Capture the cell that displays the provided text and extract its [x, y] central coordinate. 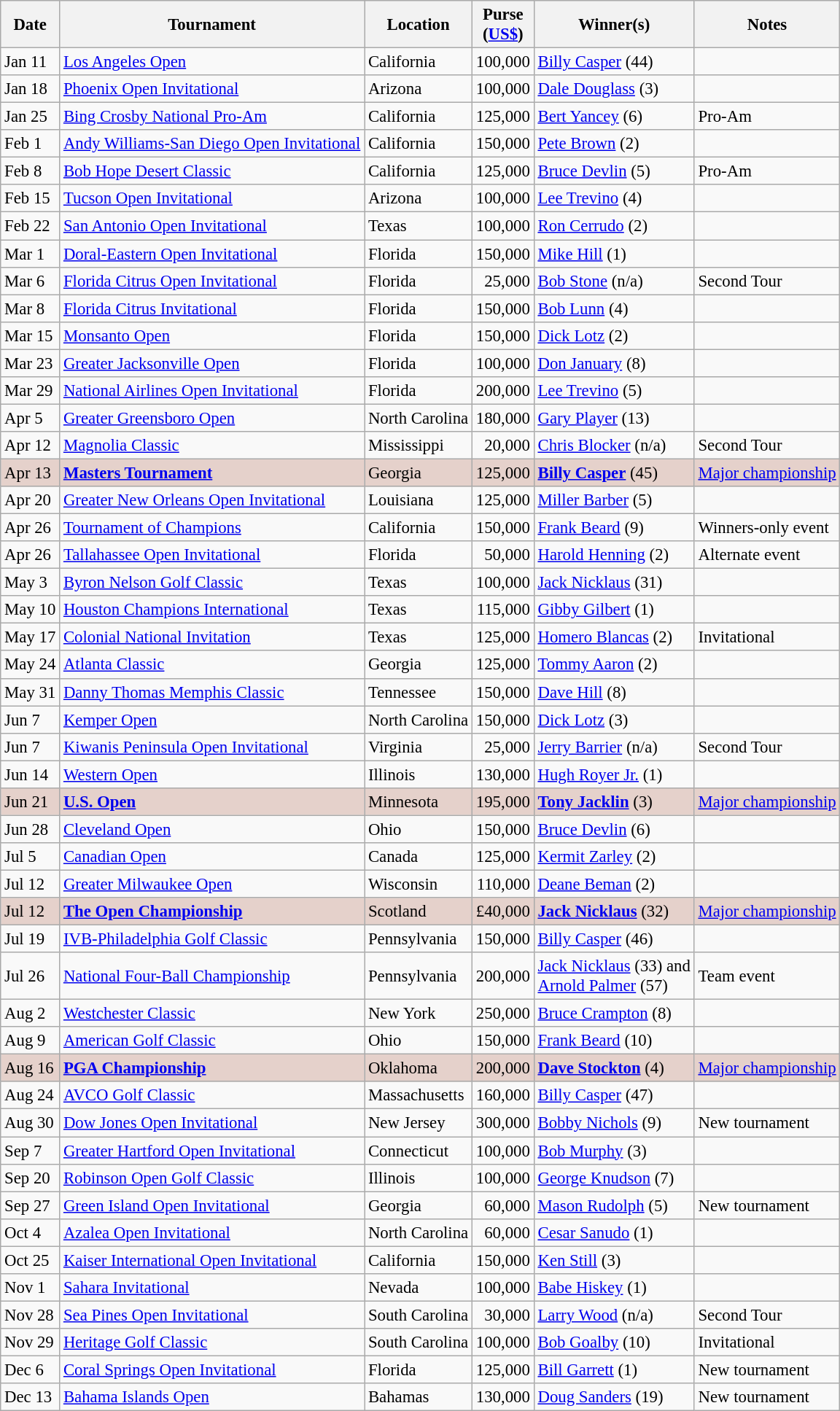
Louisiana [419, 500]
Florida Citrus Open Invitational [212, 281]
Mar 29 [31, 391]
Jul 26 [31, 976]
Feb 8 [31, 171]
Dec 13 [31, 1397]
Tournament of Champions [212, 528]
Danny Thomas Memphis Classic [212, 692]
Date [31, 25]
Mar 1 [31, 254]
Feb 1 [31, 144]
Tommy Aaron (2) [614, 665]
Westchester Classic [212, 1014]
Canadian Open [212, 857]
Notes [767, 25]
Aug 24 [31, 1096]
Ron Cerrudo (2) [614, 226]
Doug Sanders (19) [614, 1397]
Tucson Open Invitational [212, 199]
Jan 25 [31, 117]
£40,000 [503, 911]
Ken Still (3) [614, 1260]
George Knudson (7) [614, 1178]
Mississippi [419, 446]
Dec 6 [31, 1369]
Colonial National Invitation [212, 637]
Jack Nicklaus (33) and Arnold Palmer (57) [614, 976]
Sep 20 [31, 1178]
Dick Lotz (2) [614, 335]
Tallahassee Open Invitational [212, 555]
Miller Barber (5) [614, 500]
Bruce Devlin (6) [614, 829]
Nov 1 [31, 1288]
May 3 [31, 583]
Atlanta Classic [212, 665]
Feb 15 [31, 199]
Wisconsin [419, 884]
Lee Trevino (5) [614, 391]
Jerry Barrier (n/a) [614, 747]
Jan 18 [31, 89]
Dick Lotz (3) [614, 720]
Billy Casper (47) [614, 1096]
Cesar Sanudo (1) [614, 1232]
New Jersey [419, 1123]
Chris Blocker (n/a) [614, 446]
Green Island Open Invitational [212, 1205]
Bob Lunn (4) [614, 308]
Jun 28 [31, 829]
Gibby Gilbert (1) [614, 610]
Sep 27 [31, 1205]
Larry Wood (n/a) [614, 1315]
Dave Stockton (4) [614, 1068]
Billy Casper (44) [614, 62]
Bob Hope Desert Classic [212, 171]
Kaiser International Open Invitational [212, 1260]
Byron Nelson Golf Classic [212, 583]
Greater Hartford Open Invitational [212, 1151]
National Airlines Open Invitational [212, 391]
Houston Champions International [212, 610]
Connecticut [419, 1151]
Coral Springs Open Invitational [212, 1369]
Sea Pines Open Invitational [212, 1315]
Florida Citrus Invitational [212, 308]
160,000 [503, 1096]
300,000 [503, 1123]
Purse(US$) [503, 25]
Nov 29 [31, 1342]
Jul 5 [31, 857]
Mar 6 [31, 281]
Bruce Crampton (8) [614, 1014]
Harold Henning (2) [614, 555]
Lee Trevino (4) [614, 199]
Frank Beard (9) [614, 528]
Winners-only event [767, 528]
Aug 9 [31, 1041]
American Golf Classic [212, 1041]
Gary Player (13) [614, 418]
Bruce Devlin (5) [614, 171]
Greater Milwaukee Open [212, 884]
Bahama Islands Open [212, 1397]
Virginia [419, 747]
Jack Nicklaus (31) [614, 583]
Kemper Open [212, 720]
Billy Casper (45) [614, 473]
U.S. Open [212, 802]
Location [419, 25]
Oct 4 [31, 1232]
Apr 13 [31, 473]
20,000 [503, 446]
Apr 20 [31, 500]
Mar 23 [31, 363]
Sahara Invitational [212, 1288]
May 24 [31, 665]
Mason Rudolph (5) [614, 1205]
Don January (8) [614, 363]
Bing Crosby National Pro-Am [212, 117]
Heritage Golf Classic [212, 1342]
Bob Murphy (3) [614, 1151]
Dave Hill (8) [614, 692]
Tony Jacklin (3) [614, 802]
Apr 5 [31, 418]
Nov 28 [31, 1315]
Bert Yancey (6) [614, 117]
Feb 22 [31, 226]
Western Open [212, 774]
PGA Championship [212, 1068]
Andy Williams-San Diego Open Invitational [212, 144]
Homero Blancas (2) [614, 637]
50,000 [503, 555]
Minnesota [419, 802]
Los Angeles Open [212, 62]
Bob Goalby (10) [614, 1342]
May 10 [31, 610]
Bobby Nichols (9) [614, 1123]
National Four-Ball Championship [212, 976]
Sep 7 [31, 1151]
Nevada [419, 1288]
San Antonio Open Invitational [212, 226]
115,000 [503, 610]
Mike Hill (1) [614, 254]
Aug 16 [31, 1068]
Bob Stone (n/a) [614, 281]
30,000 [503, 1315]
Jun 21 [31, 802]
Jack Nicklaus (32) [614, 911]
Alternate event [767, 555]
Aug 30 [31, 1123]
Mar 15 [31, 335]
May 31 [31, 692]
Aug 2 [31, 1014]
Scotland [419, 911]
Babe Hiskey (1) [614, 1288]
Doral-Eastern Open Invitational [212, 254]
Greater Greensboro Open [212, 418]
Hugh Royer Jr. (1) [614, 774]
Team event [767, 976]
Jul 19 [31, 939]
Cleveland Open [212, 829]
Dow Jones Open Invitational [212, 1123]
Dale Douglass (3) [614, 89]
Azalea Open Invitational [212, 1232]
Tournament [212, 25]
AVCO Golf Classic [212, 1096]
Greater New Orleans Open Invitational [212, 500]
Apr 12 [31, 446]
Winner(s) [614, 25]
Billy Casper (46) [614, 939]
Kiwanis Peninsula Open Invitational [212, 747]
The Open Championship [212, 911]
250,000 [503, 1014]
IVB-Philadelphia Golf Classic [212, 939]
Massachusetts [419, 1096]
May 17 [31, 637]
Phoenix Open Invitational [212, 89]
Bahamas [419, 1397]
Mar 8 [31, 308]
Jan 11 [31, 62]
New York [419, 1014]
Masters Tournament [212, 473]
Oklahoma [419, 1068]
110,000 [503, 884]
180,000 [503, 418]
Tennessee [419, 692]
Greater Jacksonville Open [212, 363]
Pete Brown (2) [614, 144]
Deane Beman (2) [614, 884]
Oct 25 [31, 1260]
Magnolia Classic [212, 446]
195,000 [503, 802]
Frank Beard (10) [614, 1041]
Monsanto Open [212, 335]
Bill Garrett (1) [614, 1369]
Kermit Zarley (2) [614, 857]
Canada [419, 857]
Robinson Open Golf Classic [212, 1178]
Jun 14 [31, 774]
